Search for the cell housing the specified text and yield its [X, Y] center coordinate. 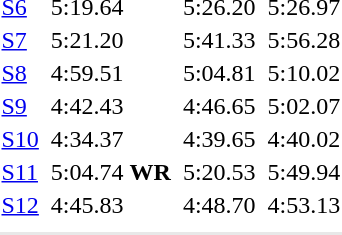
S7 [20, 40]
5:04.74 WR [110, 172]
4:46.65 [219, 106]
4:42.43 [110, 106]
4:34.37 [110, 139]
S9 [20, 106]
4:48.70 [219, 205]
4:40.02 [304, 139]
5:20.53 [219, 172]
S12 [20, 205]
4:45.83 [110, 205]
5:21.20 [110, 40]
5:49.94 [304, 172]
S10 [20, 139]
5:56.28 [304, 40]
4:53.13 [304, 205]
5:10.02 [304, 73]
S8 [20, 73]
5:41.33 [219, 40]
S11 [20, 172]
5:04.81 [219, 73]
5:02.07 [304, 106]
4:39.65 [219, 139]
4:59.51 [110, 73]
